Scan for the cell matching the given text and deliver its [x, y] coordinate at center. 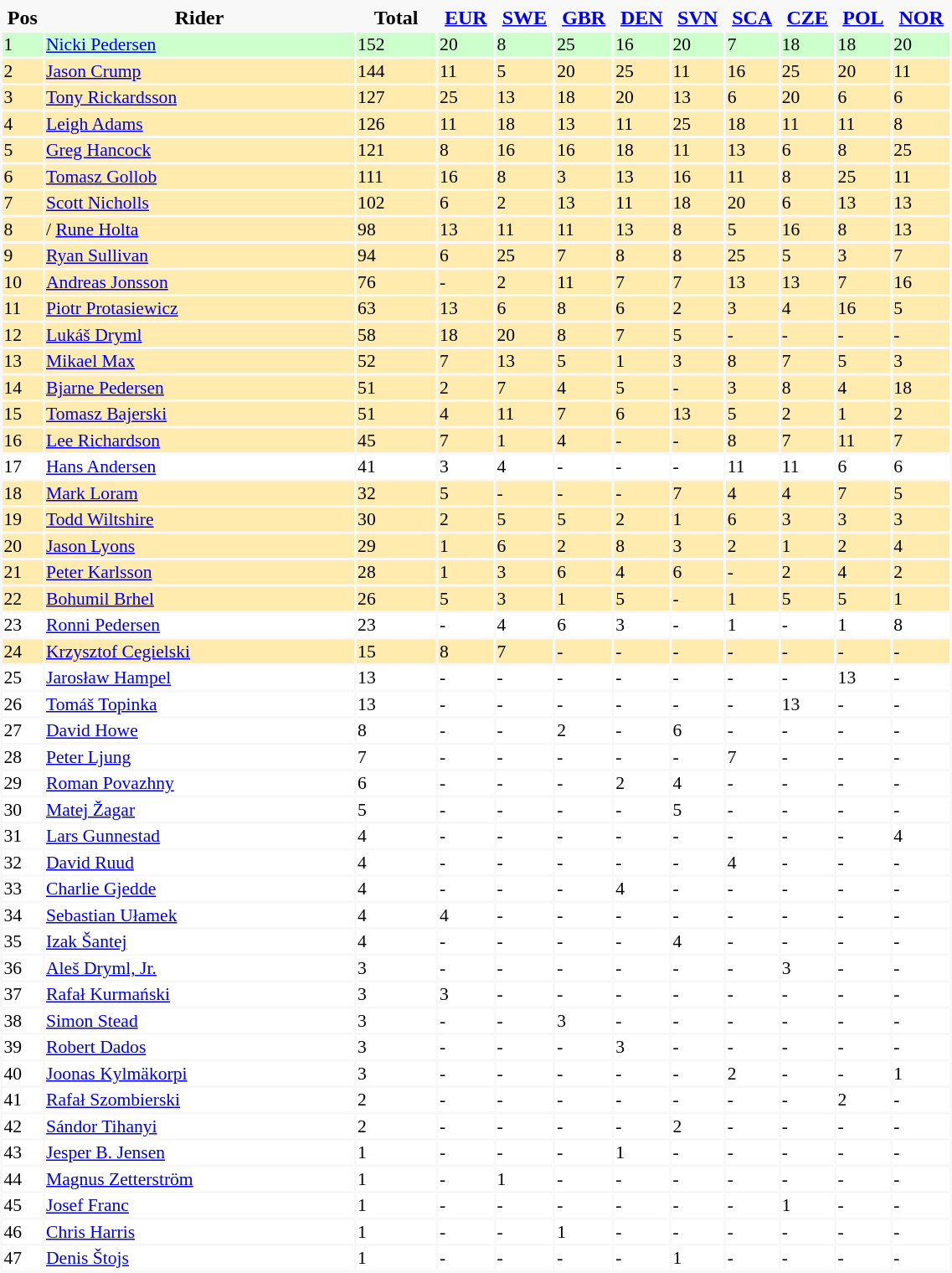
Hans Andersen [199, 466]
Lars Gunnestad [199, 836]
Ronni Pedersen [199, 625]
Mark Loram [199, 492]
Leigh Adams [199, 124]
NOR [921, 18]
Tomáš Topinka [199, 703]
SWE [524, 18]
58 [397, 335]
Jarosław Hampel [199, 678]
21 [23, 572]
Sebastian Ułamek [199, 915]
Jesper B. Jensen [199, 1152]
Rafał Szombierski [199, 1100]
40 [23, 1074]
Rafał Kurmański [199, 994]
Ryan Sullivan [199, 255]
33 [23, 889]
38 [23, 1020]
POL [863, 18]
12 [23, 335]
10 [23, 281]
31 [23, 836]
Bohumil Brhel [199, 598]
Matej Žagar [199, 809]
27 [23, 730]
Jason Crump [199, 70]
52 [397, 361]
Roman Povazhny [199, 783]
34 [23, 915]
24 [23, 652]
35 [23, 941]
Tony Rickardsson [199, 97]
Charlie Gjedde [199, 889]
CZE [807, 18]
Tomasz Bajerski [199, 414]
9 [23, 255]
14 [23, 387]
Bjarne Pedersen [199, 387]
126 [397, 124]
Izak Šantej [199, 941]
Total [397, 18]
Lukáš Dryml [199, 335]
Magnus Zetterström [199, 1179]
144 [397, 70]
Pos [23, 18]
127 [397, 97]
19 [23, 519]
39 [23, 1047]
David Ruud [199, 863]
Josef Franc [199, 1205]
Joonas Kylmäkorpi [199, 1074]
Simon Stead [199, 1020]
SVN [697, 18]
111 [397, 176]
76 [397, 281]
102 [397, 203]
63 [397, 308]
Robert Dados [199, 1047]
Denis Štojs [199, 1258]
37 [23, 994]
Mikael Max [199, 361]
Rider [199, 18]
Greg Hancock [199, 150]
Jason Lyons [199, 546]
Scott Nicholls [199, 203]
47 [23, 1258]
Chris Harris [199, 1231]
152 [397, 44]
121 [397, 150]
Peter Karlsson [199, 572]
17 [23, 466]
DEN [641, 18]
44 [23, 1179]
Lee Richardson [199, 441]
/ Rune Holta [199, 229]
Todd Wiltshire [199, 519]
98 [397, 229]
David Howe [199, 730]
46 [23, 1231]
SCA [752, 18]
GBR [584, 18]
Krzysztof Cegielski [199, 652]
Piotr Protasiewicz [199, 308]
43 [23, 1152]
Nicki Pedersen [199, 44]
Sándor Tihanyi [199, 1126]
EUR [466, 18]
Andreas Jonsson [199, 281]
Aleš Dryml, Jr. [199, 968]
94 [397, 255]
22 [23, 598]
Tomasz Gollob [199, 176]
36 [23, 968]
42 [23, 1126]
Peter Ljung [199, 757]
